Find where the given text appears and provide that cell's center as (X, Y) coordinate. 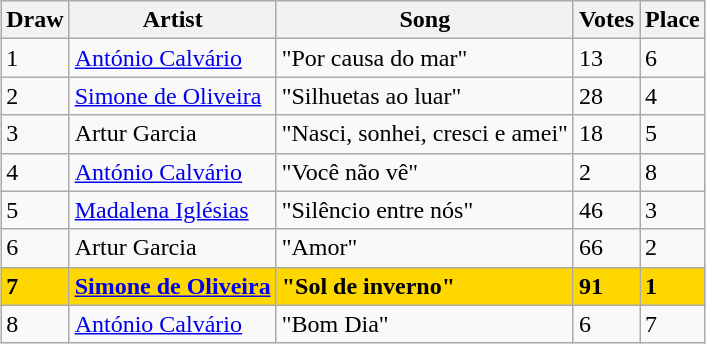
"Bom Dia" (424, 324)
46 (606, 210)
Song (424, 20)
"Você não vê" (424, 172)
"Sol de inverno" (424, 286)
"Silhuetas ao luar" (424, 96)
91 (606, 286)
"Nasci, sonhei, cresci e amei" (424, 134)
66 (606, 248)
18 (606, 134)
Artist (172, 20)
Madalena Iglésias (172, 210)
Place (673, 20)
28 (606, 96)
"Por causa do mar" (424, 58)
13 (606, 58)
Votes (606, 20)
Draw (35, 20)
"Silêncio entre nós" (424, 210)
"Amor" (424, 248)
